For the text-containing cell, return its midpoint in [x, y] coordinate format. 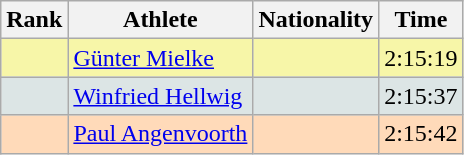
2:15:19 [421, 58]
Time [421, 20]
Paul Angenvoorth [160, 134]
2:15:42 [421, 134]
2:15:37 [421, 96]
Athlete [160, 20]
Nationality [316, 20]
Winfried Hellwig [160, 96]
Rank [34, 20]
Günter Mielke [160, 58]
